Output the [X, Y] coordinate of the center of the cell containing the given text.  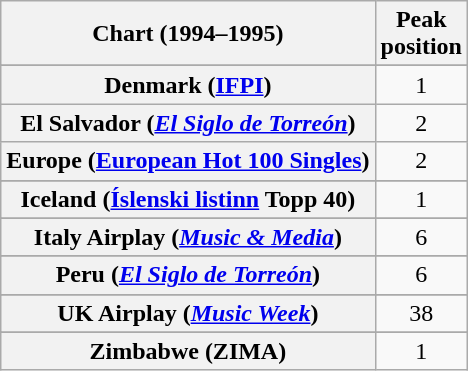
Peakposition [421, 34]
Zimbabwe (ZIMA) [188, 351]
Italy Airplay (Music & Media) [188, 237]
Peru (El Siglo de Torreón) [188, 275]
Iceland (Íslenski listinn Topp 40) [188, 199]
38 [421, 313]
Europe (European Hot 100 Singles) [188, 161]
El Salvador (El Siglo de Torreón) [188, 123]
UK Airplay (Music Week) [188, 313]
Denmark (IFPI) [188, 85]
Chart (1994–1995) [188, 34]
